Pinpoint the cell where the given text exists, returning its [X, Y] midpoint coordinate. 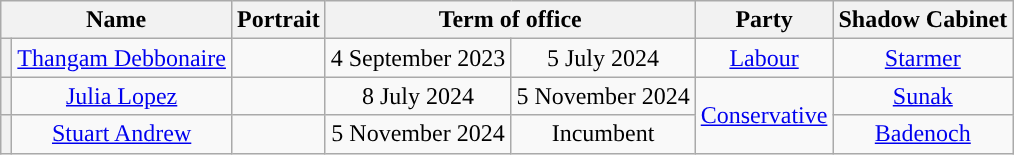
Sunak [923, 96]
Starmer [923, 58]
Stuart Andrew [122, 134]
Term of office [510, 20]
Name [116, 20]
5 July 2024 [603, 58]
Incumbent [603, 134]
Badenoch [923, 134]
Portrait [278, 20]
4 September 2023 [418, 58]
Thangam Debbonaire [122, 58]
Labour [764, 58]
Party [764, 20]
Julia Lopez [122, 96]
8 July 2024 [418, 96]
Conservative [764, 115]
Shadow Cabinet [923, 20]
